Output the [X, Y] coordinate of the center of the cell containing the given text.  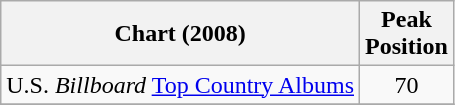
U.S. Billboard Top Country Albums [180, 85]
70 [407, 85]
Chart (2008) [180, 34]
PeakPosition [407, 34]
